Locate the cell with the specified text and output its (x, y) center coordinate. 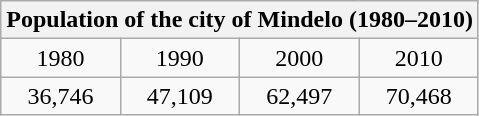
70,468 (418, 96)
1980 (60, 58)
2010 (418, 58)
Population of the city of Mindelo (1980–2010) (240, 20)
47,109 (180, 96)
62,497 (300, 96)
36,746 (60, 96)
2000 (300, 58)
1990 (180, 58)
